Identify which cell holds the provided text, then report its [X, Y] central coordinate. 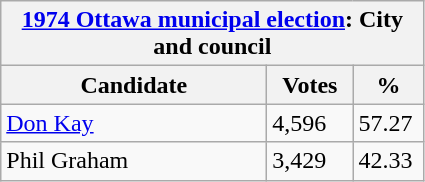
1974 Ottawa municipal election: City and council [212, 34]
42.33 [388, 161]
Don Kay [134, 123]
4,596 [310, 123]
Candidate [134, 85]
% [388, 85]
57.27 [388, 123]
3,429 [310, 161]
Votes [310, 85]
Phil Graham [134, 161]
